Search for the cell housing the specified text and yield its (X, Y) center coordinate. 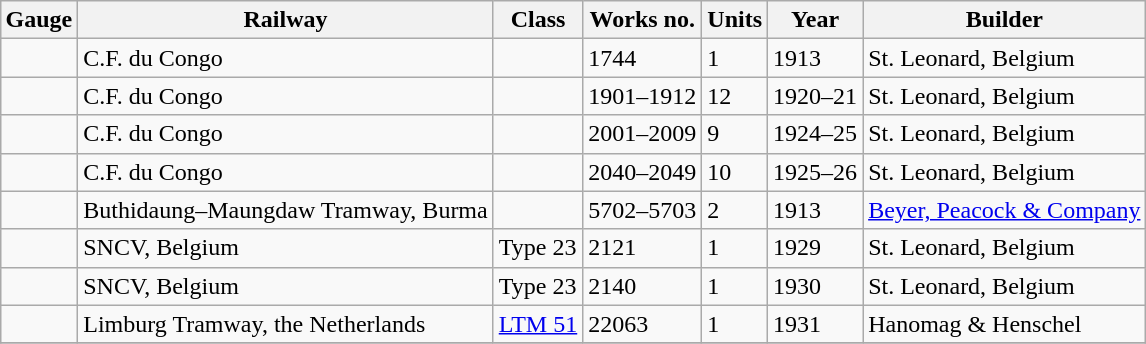
1925–26 (816, 172)
2140 (642, 286)
Limburg Tramway, the Netherlands (286, 324)
Works no. (642, 20)
LTM 51 (538, 324)
2121 (642, 248)
Builder (1004, 20)
22063 (642, 324)
Gauge (39, 20)
9 (735, 134)
Railway (286, 20)
Hanomag & Henschel (1004, 324)
1930 (816, 286)
Buthidaung–Maungdaw Tramway, Burma (286, 210)
5702–5703 (642, 210)
Class (538, 20)
1744 (642, 58)
1929 (816, 248)
2040–2049 (642, 172)
1920–21 (816, 96)
Beyer, Peacock & Company (1004, 210)
1924–25 (816, 134)
12 (735, 96)
1901–1912 (642, 96)
10 (735, 172)
1931 (816, 324)
Units (735, 20)
Year (816, 20)
2001–2009 (642, 134)
2 (735, 210)
